From the cell containing the given text, extract its center point as (x, y) coordinate. 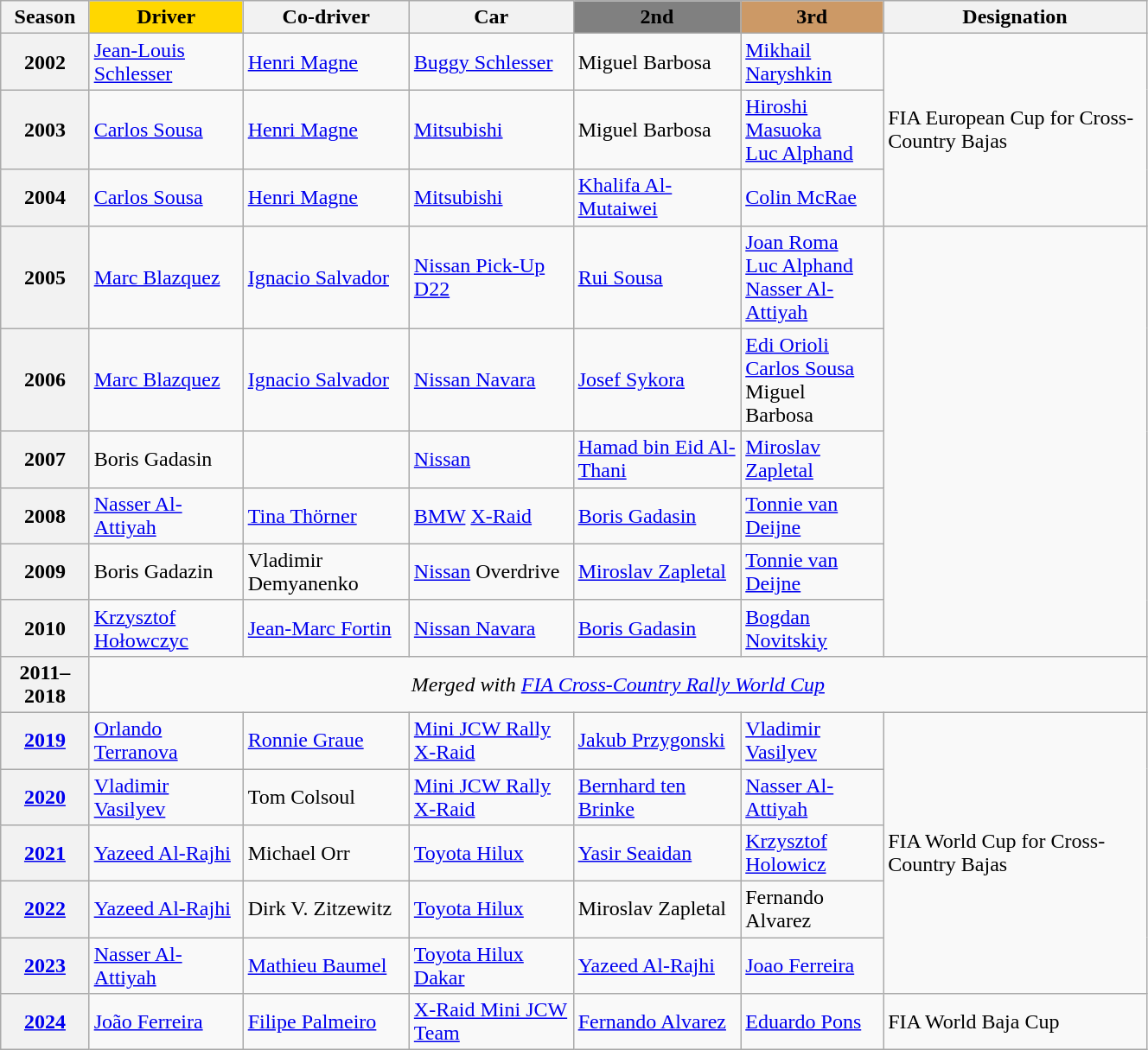
Ronnie Graue (326, 740)
Nissan Pick-Up D22 (491, 277)
2021 (45, 854)
Filipe Palmeiro (326, 1021)
Khalifa Al-Mutaiwei (657, 197)
Dirk V. Zitzewitz (326, 909)
2008 (45, 515)
Jean-Louis Schlesser (166, 62)
2022 (45, 909)
Buggy Schlesser (491, 62)
Edi Orioli Carlos Sousa Miguel Barbosa (813, 380)
Vladimir Demyanenko (326, 572)
Tom Colsoul (326, 797)
Driver (166, 17)
Josef Sykora (657, 380)
FIA World Cup for Cross-Country Bajas (1015, 852)
Bernhard ten Brinke (657, 797)
Hiroshi Masuoka Luc Alphand (813, 130)
2010 (45, 627)
Jakub Przygonski (657, 740)
FIA World Baja Cup (1015, 1021)
Car (491, 17)
Boris Gadazin (166, 572)
Nissan Overdrive (491, 572)
Nissan (491, 460)
Designation (1015, 17)
Rui Sousa (657, 277)
Joan Roma Luc Alphand Nasser Al-Attiyah (813, 277)
2024 (45, 1021)
3rd (813, 17)
Mathieu Baumel (326, 966)
2009 (45, 572)
Eduardo Pons (813, 1021)
Joao Ferreira (813, 966)
X-Raid Mini JCW Team (491, 1021)
BMW X-Raid (491, 515)
Jean-Marc Fortin (326, 627)
2019 (45, 740)
Colin McRae (813, 197)
Merged with FIA Cross-Country Rally World Cup (617, 684)
Orlando Terranova (166, 740)
2006 (45, 380)
Mikhail Naryshkin (813, 62)
2011–2018 (45, 684)
Toyota Hilux Dakar (491, 966)
Hamad bin Eid Al-Thani (657, 460)
2005 (45, 277)
2004 (45, 197)
2002 (45, 62)
Co-driver (326, 17)
2003 (45, 130)
Yasir Seaidan (657, 854)
FIA European Cup for Cross-Country Bajas (1015, 130)
Bogdan Novitskiy (813, 627)
João Ferreira (166, 1021)
2023 (45, 966)
2007 (45, 460)
Michael Orr (326, 854)
Krzysztof Hołowczyc (166, 627)
Season (45, 17)
Krzysztof Holowicz (813, 854)
2020 (45, 797)
Tina Thörner (326, 515)
2nd (657, 17)
